Identify which cell holds the provided text, then report its (x, y) central coordinate. 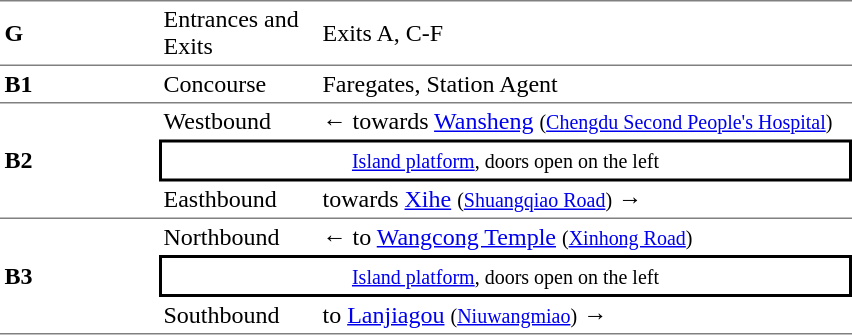
towards Xihe (Shuangqiao Road) → (585, 201)
Concourse (238, 85)
to Lanjiagou (Niuwangmiao) → (585, 316)
Exits A, C-F (585, 33)
Westbound (238, 122)
← to Wangcong Temple (Xinhong Road) (585, 237)
B2 (80, 162)
Easthbound (238, 201)
Southbound (238, 316)
Northbound (238, 237)
B3 (80, 277)
← towards Wansheng (Chengdu Second People's Hospital) (585, 122)
Entrances and Exits (238, 33)
Faregates, Station Agent (585, 85)
G (80, 33)
B1 (80, 85)
